Determine the (X, Y) coordinate at the center of the cell enclosing the given text.  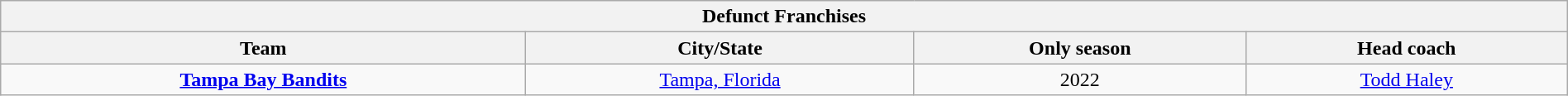
Head coach (1406, 48)
Team (263, 48)
2022 (1080, 79)
Only season (1080, 48)
Todd Haley (1406, 79)
City/State (719, 48)
Tampa Bay Bandits (263, 79)
Tampa, Florida (719, 79)
Defunct Franchises (784, 17)
